Extract the [x, y] coordinate from the center of the cell holding the provided text.  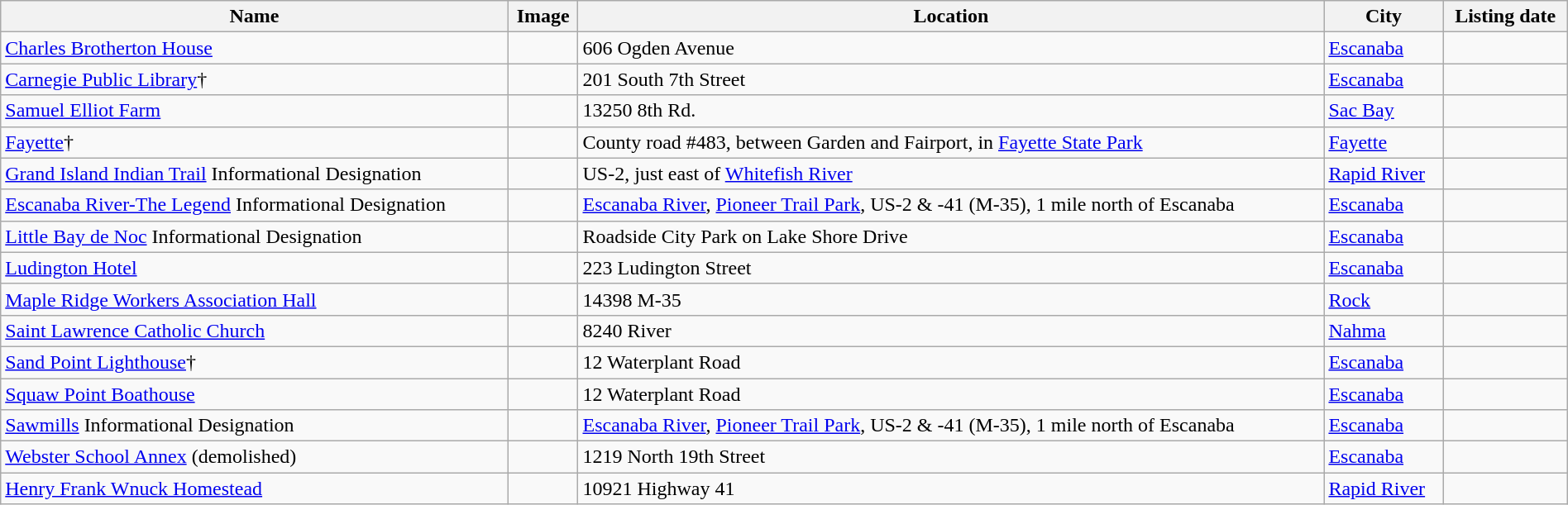
Little Bay de Noc Informational Designation [255, 236]
Ludington Hotel [255, 268]
Nahma [1384, 331]
Samuel Elliot Farm [255, 111]
County road #483, between Garden and Fairport, in Fayette State Park [951, 142]
City [1384, 17]
Henry Frank Wnuck Homestead [255, 488]
Maple Ridge Workers Association Hall [255, 299]
Sawmills Informational Designation [255, 426]
13250 8th Rd. [951, 111]
Image [543, 17]
201 South 7th Street [951, 79]
US-2, just east of Whitefish River [951, 174]
Sand Point Lighthouse† [255, 362]
14398 M-35 [951, 299]
Fayette† [255, 142]
Squaw Point Boathouse [255, 394]
Saint Lawrence Catholic Church [255, 331]
Fayette [1384, 142]
606 Ogden Avenue [951, 48]
Location [951, 17]
8240 River [951, 331]
Grand Island Indian Trail Informational Designation [255, 174]
223 Ludington Street [951, 268]
Sac Bay [1384, 111]
Escanaba River-The Legend Informational Designation [255, 205]
Webster School Annex (demolished) [255, 457]
10921 Highway 41 [951, 488]
Name [255, 17]
Roadside City Park on Lake Shore Drive [951, 236]
Rock [1384, 299]
1219 North 19th Street [951, 457]
Charles Brotherton House [255, 48]
Listing date [1505, 17]
Carnegie Public Library† [255, 79]
